Search for the cell housing the specified text and yield its [x, y] center coordinate. 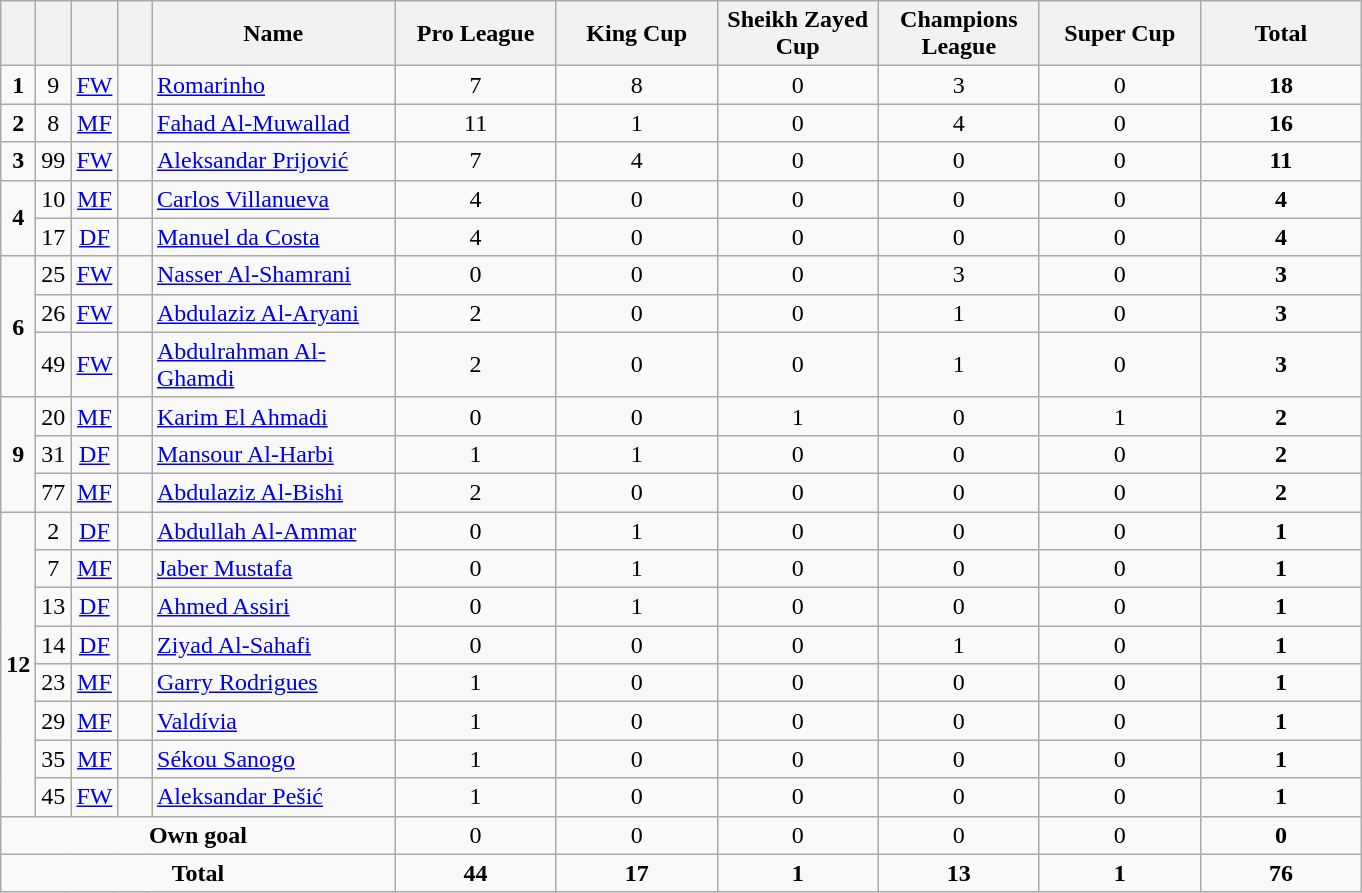
14 [54, 645]
Karim El Ahmadi [274, 416]
Name [274, 34]
Abdulaziz Al-Bishi [274, 492]
35 [54, 759]
20 [54, 416]
Aleksandar Pešić [274, 797]
23 [54, 683]
Jaber Mustafa [274, 569]
99 [54, 161]
King Cup [636, 34]
31 [54, 454]
Champions League [958, 34]
Aleksandar Prijović [274, 161]
45 [54, 797]
Ziyad Al-Sahafi [274, 645]
Ahmed Assiri [274, 607]
49 [54, 364]
Own goal [198, 835]
Fahad Al-Muwallad [274, 123]
Pro League [476, 34]
29 [54, 721]
Abdullah Al-Ammar [274, 531]
Mansour Al-Harbi [274, 454]
Sékou Sanogo [274, 759]
Romarinho [274, 85]
Abdulaziz Al-Aryani [274, 313]
Abdulrahman Al-Ghamdi [274, 364]
16 [1280, 123]
Carlos Villanueva [274, 199]
76 [1280, 873]
6 [18, 326]
25 [54, 275]
44 [476, 873]
26 [54, 313]
Manuel da Costa [274, 237]
12 [18, 664]
Valdívia [274, 721]
77 [54, 492]
Super Cup [1120, 34]
18 [1280, 85]
Sheikh Zayed Cup [798, 34]
Nasser Al-Shamrani [274, 275]
10 [54, 199]
Garry Rodrigues [274, 683]
